Locate the cell with the specified text and output its (X, Y) center coordinate. 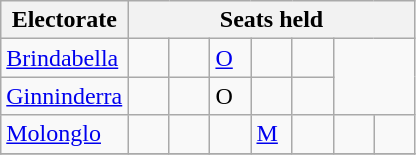
Brindabella (64, 58)
Molonglo (64, 134)
Seats held (272, 20)
Ginninderra (64, 96)
M (272, 134)
Electorate (64, 20)
